Find where the given text appears and provide that cell's center as (X, Y) coordinate. 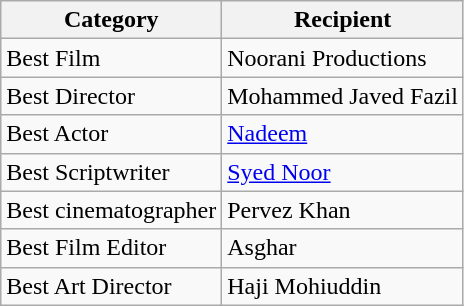
Noorani Productions (343, 58)
Best Film Editor (112, 248)
Best cinematographer (112, 210)
Pervez Khan (343, 210)
Best Actor (112, 134)
Category (112, 20)
Syed Noor (343, 172)
Asghar (343, 248)
Best Art Director (112, 286)
Nadeem (343, 134)
Best Film (112, 58)
Recipient (343, 20)
Best Scriptwriter (112, 172)
Haji Mohiuddin (343, 286)
Mohammed Javed Fazil (343, 96)
Best Director (112, 96)
